Detect which cell encompasses the target text, then output its (X, Y) center coordinate. 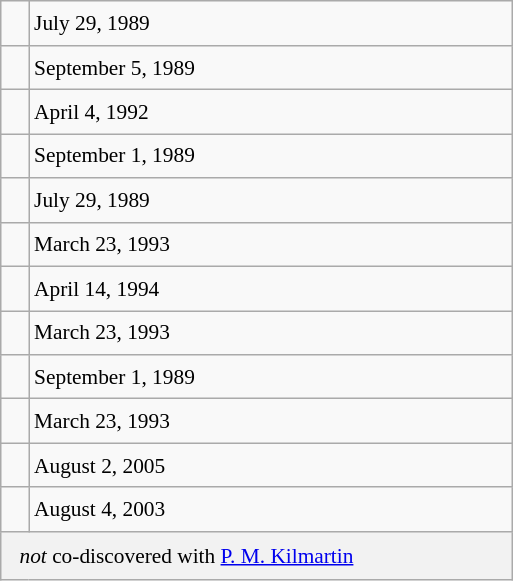
April 14, 1994 (270, 288)
September 5, 1989 (270, 67)
August 4, 2003 (270, 509)
April 4, 1992 (270, 112)
August 2, 2005 (270, 465)
not co-discovered with P. M. Kilmartin (256, 556)
